Find where the given text appears and provide that cell's center as [X, Y] coordinate. 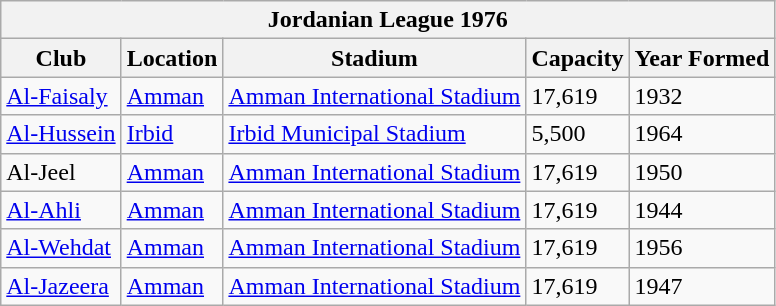
1944 [702, 210]
Stadium [374, 58]
1932 [702, 96]
Al-Jazeera [61, 286]
5,500 [578, 134]
Irbid Municipal Stadium [374, 134]
Year Formed [702, 58]
Capacity [578, 58]
Club [61, 58]
Irbid [172, 134]
Al-Faisaly [61, 96]
1956 [702, 248]
Al-Wehdat [61, 248]
Al-Hussein [61, 134]
Jordanian League 1976 [388, 20]
1950 [702, 172]
1947 [702, 286]
Al-Ahli [61, 210]
Location [172, 58]
1964 [702, 134]
Al-Jeel [61, 172]
